Find where the given text appears and provide that cell's center as [x, y] coordinate. 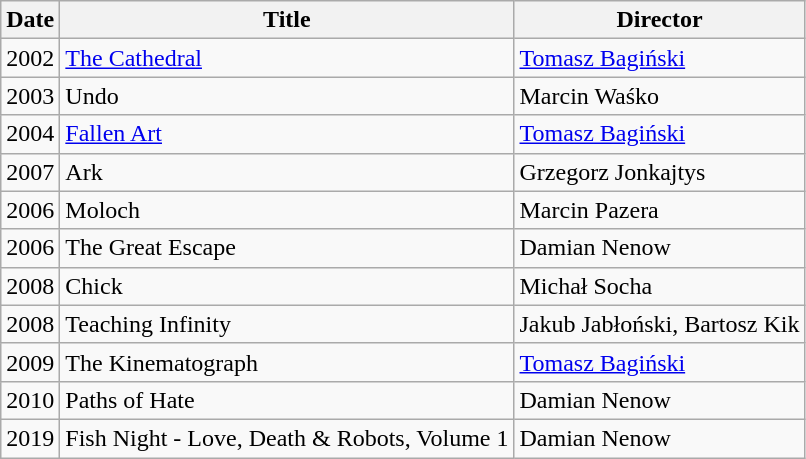
Grzegorz Jonkajtys [660, 172]
The Cathedral [287, 58]
Moloch [287, 210]
Date [30, 20]
Undo [287, 96]
Fallen Art [287, 134]
Paths of Hate [287, 400]
Michał Socha [660, 286]
2003 [30, 96]
Jakub Jabłoński, Bartosz Kik [660, 324]
Marcin Pazera [660, 210]
2009 [30, 362]
Fish Night - Love, Death & Robots, Volume 1 [287, 438]
Ark [287, 172]
The Kinematograph [287, 362]
Teaching Infinity [287, 324]
2007 [30, 172]
Chick [287, 286]
Director [660, 20]
2019 [30, 438]
The Great Escape [287, 248]
2010 [30, 400]
2004 [30, 134]
Marcin Waśko [660, 96]
2002 [30, 58]
Title [287, 20]
